Return the [x, y] coordinate for the center point of the cell that contains the specified text.  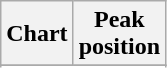
Peakposition [119, 34]
Chart [37, 34]
